Find where the given text appears and provide that cell's center as [x, y] coordinate. 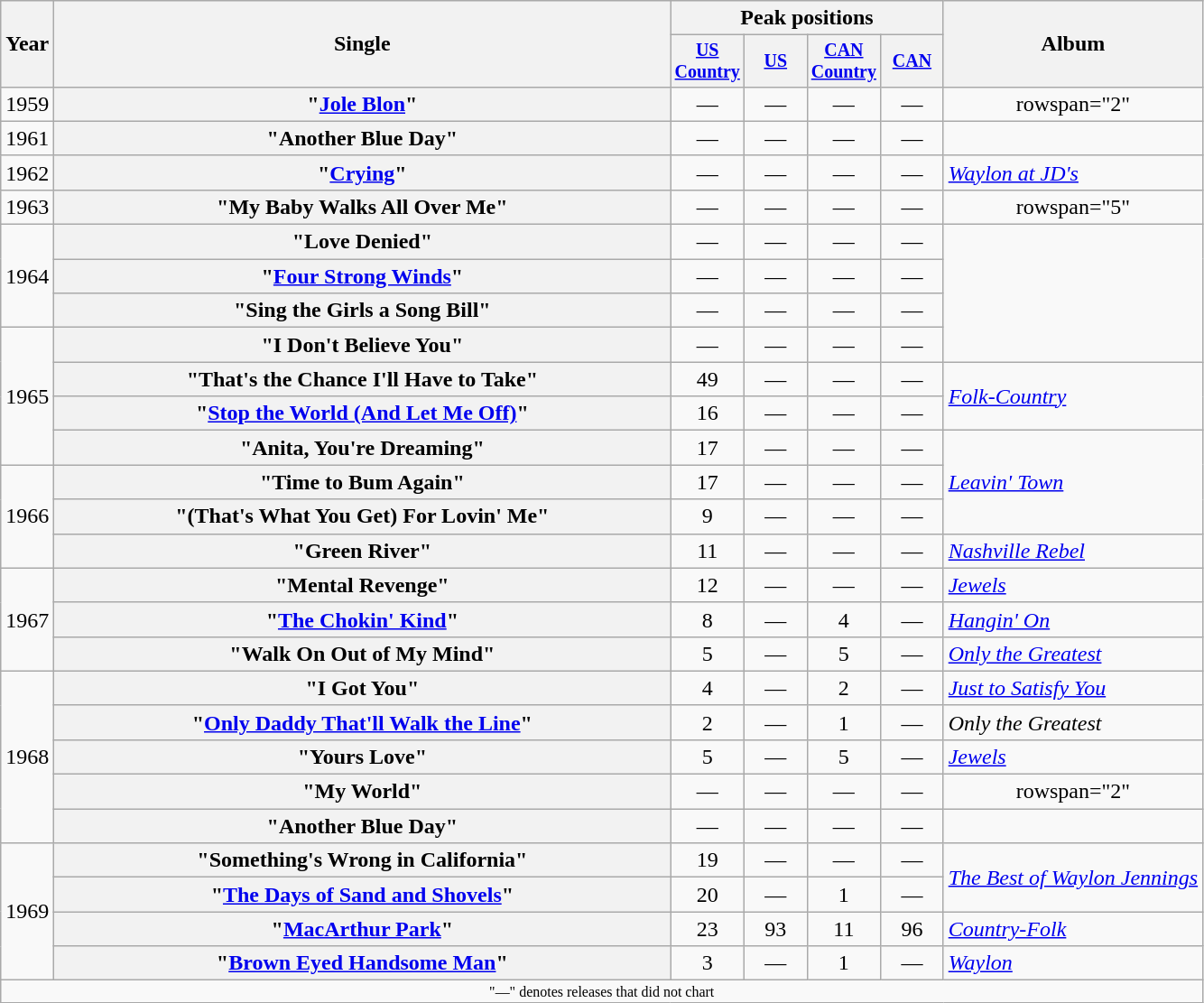
Country-Folk [1072, 929]
9 [708, 516]
1965 [27, 396]
"My World" [363, 792]
23 [708, 929]
"Jole Blon" [363, 104]
96 [912, 929]
Waylon at JD's [1072, 172]
93 [776, 929]
"Mental Revenge" [363, 585]
"That's the Chance I'll Have to Take" [363, 379]
CAN Country [844, 61]
Album [1072, 44]
1961 [27, 138]
1968 [27, 757]
20 [708, 895]
"The Chokin' Kind" [363, 619]
The Best of Waylon Jennings [1072, 878]
12 [708, 585]
"I Don't Believe You" [363, 345]
1963 [27, 207]
19 [708, 860]
"I Got You" [363, 688]
"Only Daddy That'll Walk the Line" [363, 722]
"My Baby Walks All Over Me" [363, 207]
"Something's Wrong in California" [363, 860]
rowspan="5" [1072, 207]
"Time to Bum Again" [363, 482]
US Country [708, 61]
8 [708, 619]
"Anita, You're Dreaming" [363, 448]
Waylon [1072, 963]
"(That's What You Get) For Lovin' Me" [363, 516]
"—" denotes releases that did not chart [602, 991]
"Brown Eyed Handsome Man" [363, 963]
3 [708, 963]
Year [27, 44]
49 [708, 379]
Just to Satisfy You [1072, 688]
"The Days of Sand and Shovels" [363, 895]
1969 [27, 912]
"Green River" [363, 551]
16 [708, 413]
"Yours Love" [363, 757]
Peak positions [807, 18]
"Walk On Out of My Mind" [363, 654]
"Crying" [363, 172]
1964 [27, 276]
Single [363, 44]
US [776, 61]
1966 [27, 516]
"Love Denied" [363, 242]
1967 [27, 619]
"MacArthur Park" [363, 929]
CAN [912, 61]
Hangin' On [1072, 619]
Folk-Country [1072, 396]
1959 [27, 104]
1962 [27, 172]
"Stop the World (And Let Me Off)" [363, 413]
Leavin' Town [1072, 482]
"Four Strong Winds" [363, 276]
"Sing the Girls a Song Bill" [363, 311]
Nashville Rebel [1072, 551]
